Identify which cell holds the provided text, then report its (x, y) central coordinate. 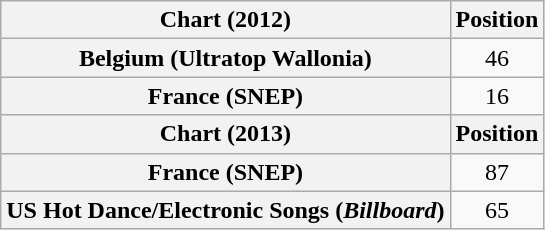
46 (497, 58)
65 (497, 210)
US Hot Dance/Electronic Songs (Billboard) (226, 210)
Belgium (Ultratop Wallonia) (226, 58)
Chart (2012) (226, 20)
87 (497, 172)
Chart (2013) (226, 134)
16 (497, 96)
